Detect which cell encompasses the target text, then output its (X, Y) center coordinate. 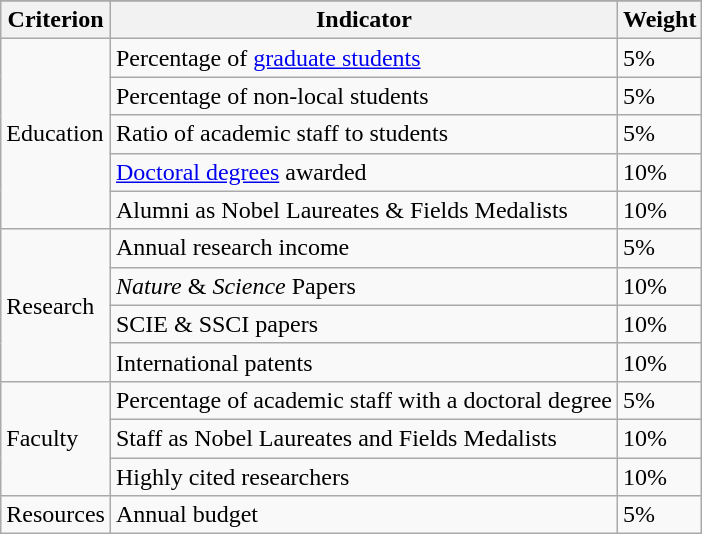
Percentage of non-local students (364, 96)
Percentage of graduate students (364, 58)
Indicator (364, 20)
Percentage of academic staff with a doctoral degree (364, 400)
Annual research income (364, 248)
Staff as Nobel Laureates and Fields Medalists (364, 438)
Annual budget (364, 515)
Faculty (56, 438)
Weight (660, 20)
Nature & Science Papers (364, 286)
Doctoral degrees awarded (364, 172)
International patents (364, 362)
Highly cited researchers (364, 477)
Ratio of academic staff to students (364, 134)
Research (56, 305)
Resources (56, 515)
Alumni as Nobel Laureates & Fields Medalists (364, 210)
Criterion (56, 20)
Education (56, 134)
SCIE & SSCI papers (364, 324)
